Pinpoint the cell where the given text exists, returning its (x, y) midpoint coordinate. 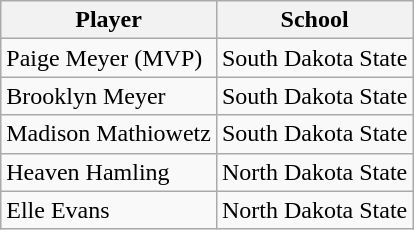
Elle Evans (109, 210)
Madison Mathiowetz (109, 134)
Brooklyn Meyer (109, 96)
Heaven Hamling (109, 172)
Player (109, 20)
School (314, 20)
Paige Meyer (MVP) (109, 58)
